Search for the cell housing the specified text and yield its [x, y] center coordinate. 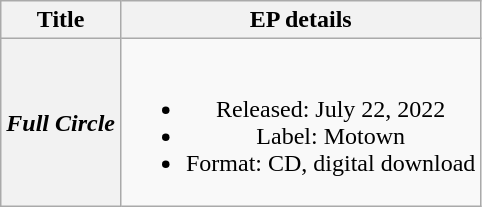
Released: July 22, 2022Label: MotownFormat: CD, digital download [300, 122]
EP details [300, 20]
Full Circle [61, 122]
Title [61, 20]
